Determine the [x, y] coordinate at the center of the cell enclosing the given text.  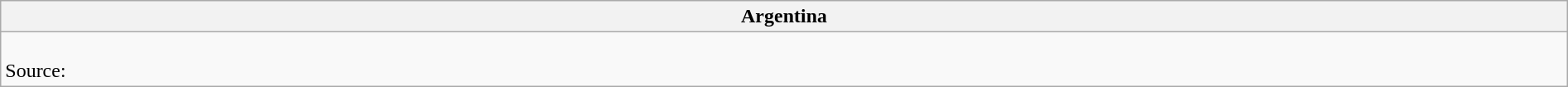
Argentina [784, 17]
Source: [784, 60]
